Capture the cell that displays the provided text and extract its (X, Y) central coordinate. 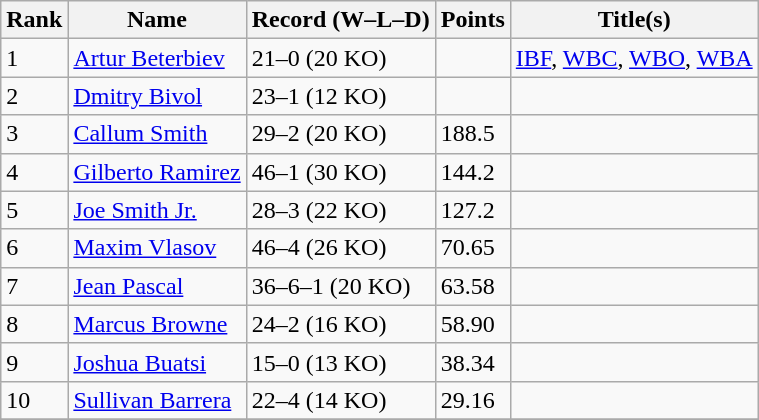
Callum Smith (157, 134)
29–2 (20 KO) (340, 134)
28–3 (22 KO) (340, 210)
IBF, WBC, WBO, WBA (634, 58)
Dmitry Bivol (157, 96)
1 (34, 58)
Artur Beterbiev (157, 58)
Record (W–L–D) (340, 20)
Joe Smith Jr. (157, 210)
Marcus Browne (157, 324)
Maxim Vlasov (157, 248)
Joshua Buatsi (157, 362)
4 (34, 172)
46–4 (26 KO) (340, 248)
3 (34, 134)
Jean Pascal (157, 286)
Title(s) (634, 20)
36–6–1 (20 KO) (340, 286)
9 (34, 362)
23–1 (12 KO) (340, 96)
70.65 (472, 248)
Sullivan Barrera (157, 400)
Rank (34, 20)
29.16 (472, 400)
6 (34, 248)
58.90 (472, 324)
21–0 (20 KO) (340, 58)
38.34 (472, 362)
46–1 (30 KO) (340, 172)
127.2 (472, 210)
188.5 (472, 134)
Name (157, 20)
24–2 (16 KO) (340, 324)
15–0 (13 KO) (340, 362)
5 (34, 210)
7 (34, 286)
Points (472, 20)
8 (34, 324)
2 (34, 96)
10 (34, 400)
22–4 (14 KO) (340, 400)
144.2 (472, 172)
63.58 (472, 286)
Gilberto Ramirez (157, 172)
